From the cell containing the given text, extract its center point as (x, y) coordinate. 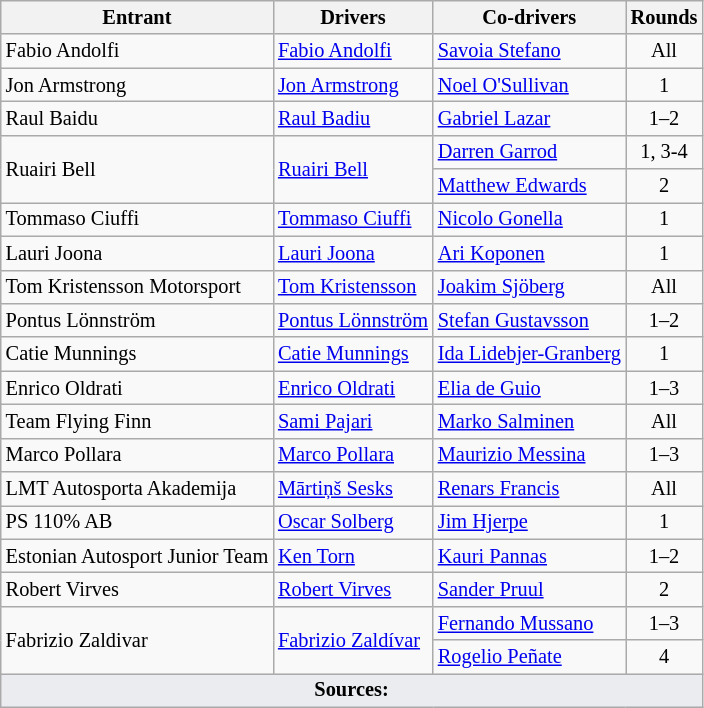
Tom Kristensson (353, 287)
Stefan Gustavsson (530, 320)
Entrant (137, 17)
Estonian Autosport Junior Team (137, 556)
Noel O'Sullivan (530, 85)
1, 3-4 (664, 152)
Ken Torn (353, 556)
Tom Kristensson Motorsport (137, 287)
Co-drivers (530, 17)
Ida Lidebjer-Granberg (530, 354)
Mārtiņš Sesks (353, 489)
Ari Koponen (530, 253)
Elia de Guio (530, 388)
Joakim Sjöberg (530, 287)
Fabrizio Zaldivar (137, 640)
Renars Francis (530, 489)
PS 110% AB (137, 522)
Kauri Pannas (530, 556)
Raul Baidu (137, 118)
Fernando Mussano (530, 623)
LMT Autosporta Akademija (137, 489)
Raul Badiu (353, 118)
Matthew Edwards (530, 186)
Savoia Stefano (530, 51)
Marko Salminen (530, 421)
4 (664, 657)
Maurizio Messina (530, 455)
Team Flying Finn (137, 421)
Sami Pajari (353, 421)
Fabrizio Zaldívar (353, 640)
Darren Garrod (530, 152)
Gabriel Lazar (530, 118)
Sander Pruul (530, 589)
Nicolo Gonella (530, 219)
Jim Hjerpe (530, 522)
Drivers (353, 17)
Sources: (352, 690)
Oscar Solberg (353, 522)
Rounds (664, 17)
Rogelio Peñate (530, 657)
